Determine the [X, Y] coordinate at the center of the cell enclosing the given text.  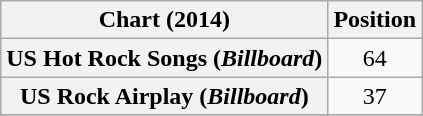
US Hot Rock Songs (Billboard) [164, 58]
Chart (2014) [164, 20]
37 [375, 96]
US Rock Airplay (Billboard) [164, 96]
Position [375, 20]
64 [375, 58]
